Return [X, Y] of the center of cell containing provided text 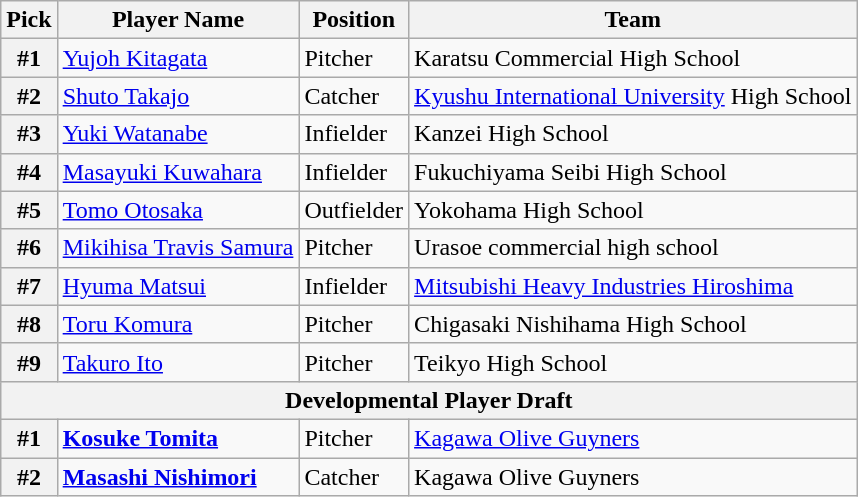
Pick [29, 20]
Developmental Player Draft [429, 400]
Hyuma Matsui [178, 286]
Outfielder [354, 210]
Takuro Ito [178, 362]
Teikyo High School [633, 362]
Yokohama High School [633, 210]
#3 [29, 134]
Masashi Nishimori [178, 477]
Tomo Otosaka [178, 210]
#9 [29, 362]
Player Name [178, 20]
Urasoe commercial high school [633, 248]
#5 [29, 210]
Masayuki Kuwahara [178, 172]
#4 [29, 172]
#8 [29, 324]
Toru Komura [178, 324]
#6 [29, 248]
Position [354, 20]
Mikihisa Travis Samura [178, 248]
Kyushu International University High School [633, 96]
Fukuchiyama Seibi High School [633, 172]
Mitsubishi Heavy Industries Hiroshima [633, 286]
Kosuke Tomita [178, 438]
Chigasaki Nishihama High School [633, 324]
Karatsu Commercial High School [633, 58]
Kanzei High School [633, 134]
#7 [29, 286]
Yuki Watanabe [178, 134]
Yujoh Kitagata [178, 58]
Team [633, 20]
Shuto Takajo [178, 96]
